Identify which cell holds the provided text, then report its [x, y] central coordinate. 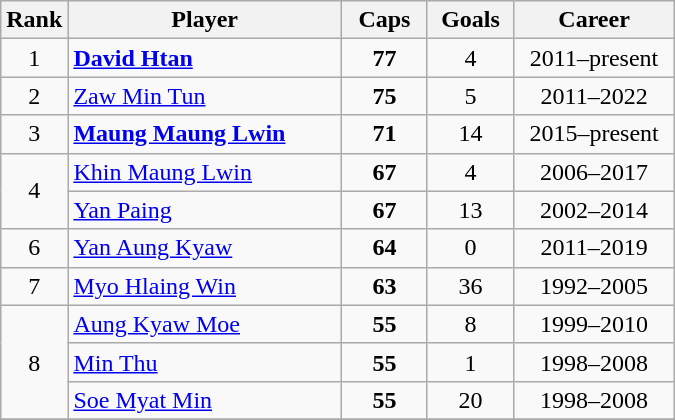
0 [470, 248]
Player [205, 20]
71 [384, 134]
2002–2014 [594, 210]
2011–present [594, 58]
David Htan [205, 58]
7 [34, 286]
1992–2005 [594, 286]
Career [594, 20]
Khin Maung Lwin [205, 172]
1999–2010 [594, 324]
Aung Kyaw Moe [205, 324]
Yan Paing [205, 210]
Myo Hlaing Win [205, 286]
77 [384, 58]
2015–present [594, 134]
36 [470, 286]
5 [470, 96]
Zaw Min Tun [205, 96]
Soe Myat Min [205, 400]
14 [470, 134]
64 [384, 248]
6 [34, 248]
2 [34, 96]
2011–2019 [594, 248]
3 [34, 134]
Min Thu [205, 362]
2006–2017 [594, 172]
Rank [34, 20]
75 [384, 96]
20 [470, 400]
2011–2022 [594, 96]
Caps [384, 20]
Maung Maung Lwin [205, 134]
13 [470, 210]
Yan Aung Kyaw [205, 248]
Goals [470, 20]
63 [384, 286]
